Search for the cell housing the specified text and yield its (x, y) center coordinate. 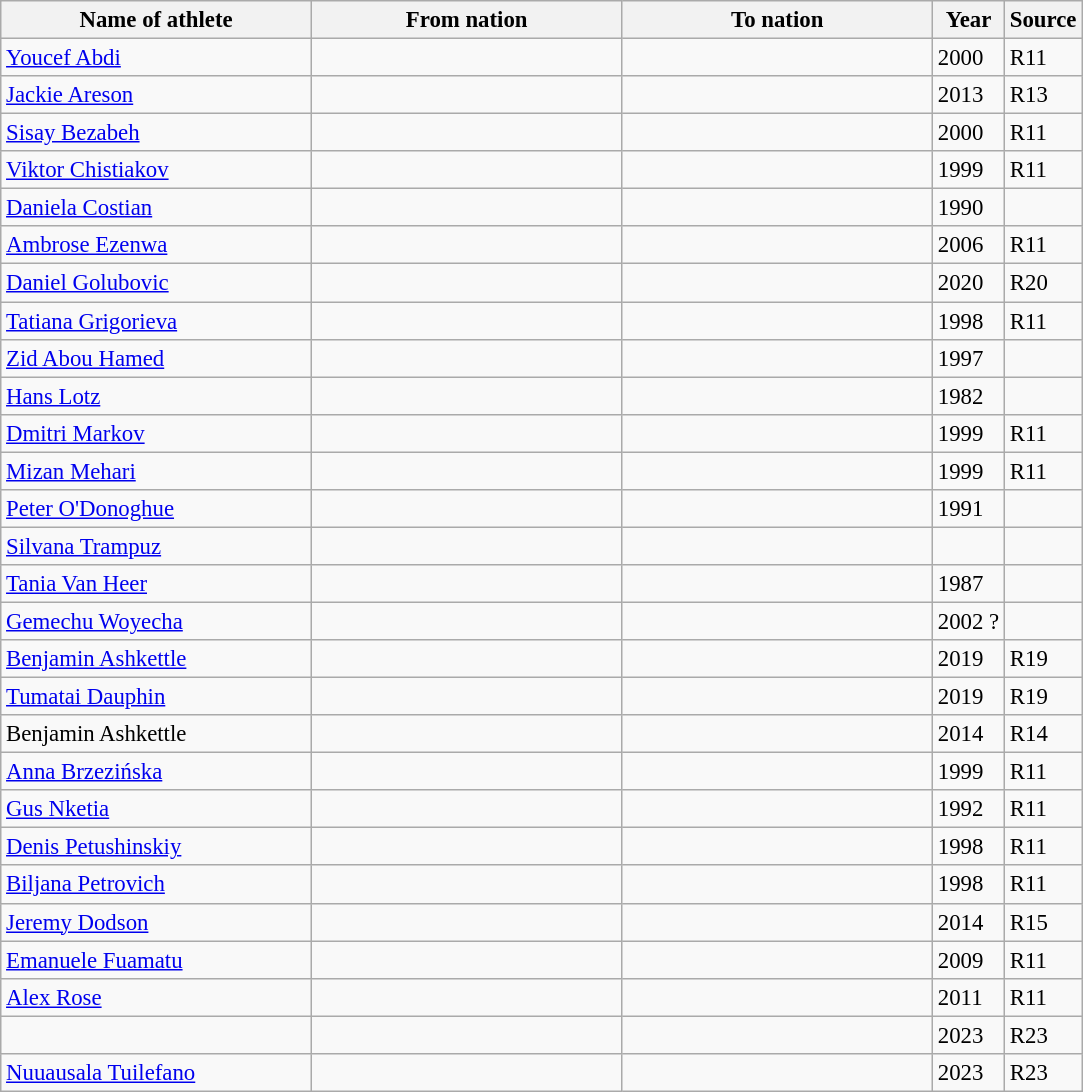
Year (969, 20)
Viktor Chistiakov (156, 170)
Peter O'Donoghue (156, 509)
Gemechu Woyecha (156, 621)
Sisay Bezabeh (156, 133)
2011 (969, 997)
1987 (969, 584)
From nation (466, 20)
Emanuele Fuamatu (156, 960)
Ambrose Ezenwa (156, 245)
2002 ? (969, 621)
2013 (969, 95)
Denis Petushinskiy (156, 847)
2020 (969, 283)
Name of athlete (156, 20)
1992 (969, 809)
R13 (1044, 95)
Nuuausala Tuilefano (156, 1073)
Alex Rose (156, 997)
Youcef Abdi (156, 58)
Dmitri Markov (156, 433)
Tumatai Dauphin (156, 697)
Jackie Areson (156, 95)
To nation (778, 20)
1997 (969, 358)
Jeremy Dodson (156, 922)
Silvana Trampuz (156, 546)
2006 (969, 245)
Hans Lotz (156, 396)
1982 (969, 396)
R20 (1044, 283)
Tatiana Grigorieva (156, 321)
Mizan Mehari (156, 471)
1991 (969, 509)
2009 (969, 960)
Source (1044, 20)
R14 (1044, 734)
Anna Brzezińska (156, 772)
Daniela Costian (156, 208)
Zid Abou Hamed (156, 358)
Tania Van Heer (156, 584)
Biljana Petrovich (156, 885)
1990 (969, 208)
Daniel Golubovic (156, 283)
R15 (1044, 922)
Gus Nketia (156, 809)
